Locate the cell with the specified text and output its [X, Y] center coordinate. 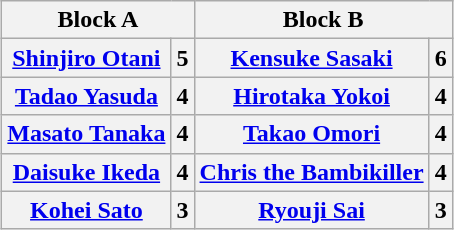
Takao Omori [312, 134]
Daisuke Ikeda [86, 172]
Ryouji Sai [312, 210]
Shinjiro Otani [86, 58]
Block B [323, 20]
Masato Tanaka [86, 134]
Chris the Bambikiller [312, 172]
Block A [98, 20]
5 [182, 58]
Hirotaka Yokoi [312, 96]
Kensuke Sasaki [312, 58]
Kohei Sato [86, 210]
6 [440, 58]
Tadao Yasuda [86, 96]
